Pinpoint the cell where the given text exists, returning its (x, y) midpoint coordinate. 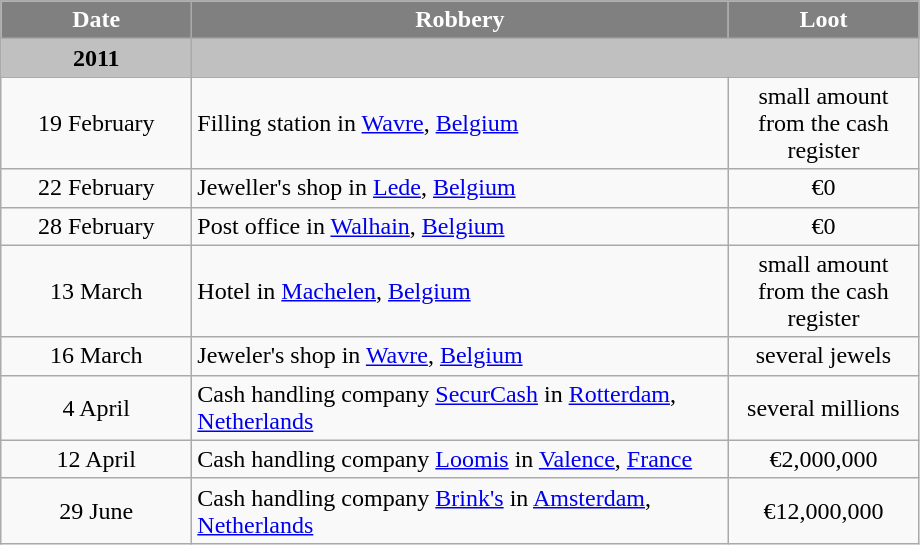
28 February (96, 226)
4 April (96, 408)
13 March (96, 291)
2011 (96, 58)
12 April (96, 459)
19 February (96, 123)
Jeweller's shop in Lede, Belgium (460, 188)
22 February (96, 188)
Post office in Walhain, Belgium (460, 226)
several millions (824, 408)
Jeweler's shop in Wavre, Belgium (460, 356)
€2,000,000 (824, 459)
Filling station in Wavre, Belgium (460, 123)
€12,000,000 (824, 510)
Robbery (460, 20)
Date (96, 20)
several jewels (824, 356)
Loot (824, 20)
Cash handling company Brink's in Amsterdam, Netherlands (460, 510)
Cash handling company SecurCash in Rotterdam, Netherlands (460, 408)
Cash handling company Loomis in Valence, France (460, 459)
16 March (96, 356)
Hotel in Machelen, Belgium (460, 291)
29 June (96, 510)
